Pinpoint the cell where the given text exists, returning its [x, y] midpoint coordinate. 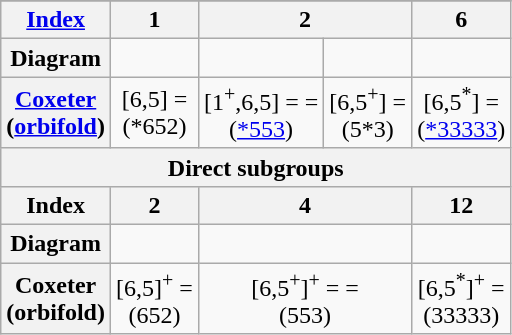
6 [462, 20]
[6,5*]+ = (33333) [462, 299]
[6,5]+ = (652) [154, 299]
[1+,6,5] = = (*553) [260, 113]
12 [462, 205]
4 [304, 205]
Direct subgroups [256, 167]
[6,5+] = (5*3) [368, 113]
[6,5] = (*652) [154, 113]
[6,5*] = (*33333) [462, 113]
[6,5+]+ = = (553) [304, 299]
1 [154, 20]
